Scan for the cell matching the given text and deliver its (x, y) coordinate at center. 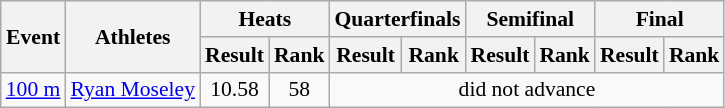
Heats (264, 19)
Quarterfinals (397, 19)
did not advance (526, 90)
Event (34, 36)
100 m (34, 90)
Final (660, 19)
Ryan Moseley (132, 90)
Semifinal (530, 19)
10.58 (234, 90)
Athletes (132, 36)
58 (300, 90)
